Return [X, Y] of the center of cell containing provided text 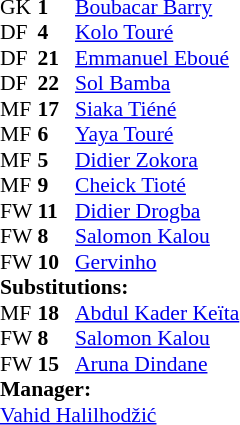
22 [57, 83]
Substitutions: [120, 287]
11 [57, 211]
Gervinho [157, 262]
Abdul Kader Keïta [157, 313]
Aruna Dindane [157, 364]
4 [57, 33]
Didier Drogba [157, 211]
Cheick Tioté [157, 185]
5 [57, 160]
10 [57, 262]
Emmanuel Eboué [157, 58]
21 [57, 58]
Manager: [120, 389]
Sol Bamba [157, 83]
Yaya Touré [157, 135]
15 [57, 364]
18 [57, 313]
9 [57, 185]
Kolo Touré [157, 33]
17 [57, 109]
6 [57, 135]
Didier Zokora [157, 160]
Siaka Tiéné [157, 109]
